Determine the (x, y) coordinate at the center of the cell enclosing the given text.  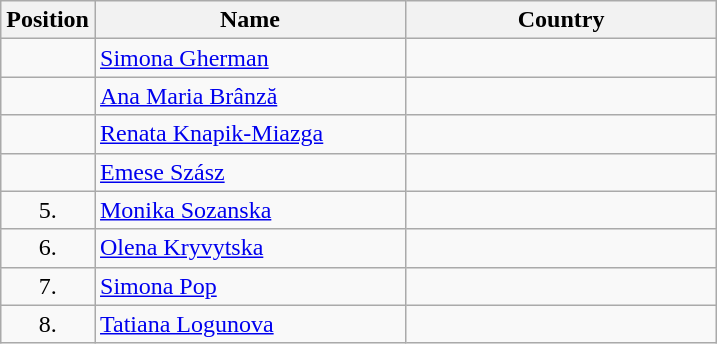
7. (48, 286)
Simona Pop (250, 286)
5. (48, 210)
Emese Szász (250, 172)
Name (250, 20)
Ana Maria Brânză (250, 96)
8. (48, 324)
Olena Kryvytska (250, 248)
Monika Sozanska (250, 210)
Renata Knapik-Miazga (250, 134)
Tatiana Logunova (250, 324)
Country (562, 20)
6. (48, 248)
Simona Gherman (250, 58)
Position (48, 20)
